Identify which cell holds the provided text, then report its [X, Y] central coordinate. 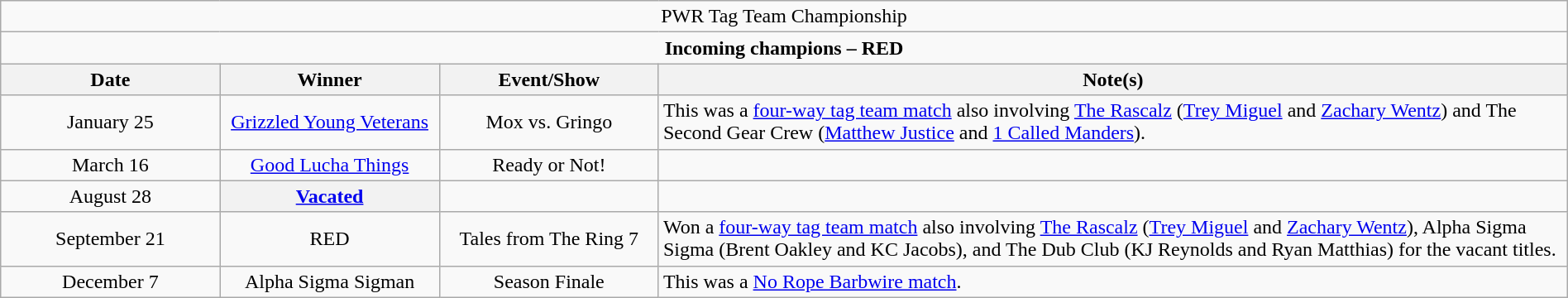
Good Lucha Things [329, 165]
RED [329, 238]
This was a No Rope Barbwire match. [1113, 281]
Season Finale [549, 281]
Date [111, 79]
Grizzled Young Veterans [329, 123]
Tales from The Ring 7 [549, 238]
March 16 [111, 165]
Incoming champions – RED [784, 48]
Alpha Sigma Sigman [329, 281]
Event/Show [549, 79]
August 28 [111, 196]
Ready or Not! [549, 165]
PWR Tag Team Championship [784, 17]
Mox vs. Gringo [549, 123]
Vacated [329, 196]
Note(s) [1113, 79]
September 21 [111, 238]
January 25 [111, 123]
December 7 [111, 281]
Winner [329, 79]
